Return [X, Y] of the center of cell containing provided text 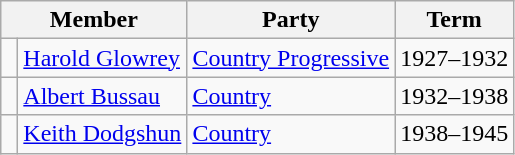
Harold Glowrey [102, 58]
1932–1938 [454, 96]
Party [291, 20]
Country Progressive [291, 58]
Albert Bussau [102, 96]
Keith Dodgshun [102, 134]
Term [454, 20]
1938–1945 [454, 134]
1927–1932 [454, 58]
Member [94, 20]
